Search for the cell housing the specified text and yield its (x, y) center coordinate. 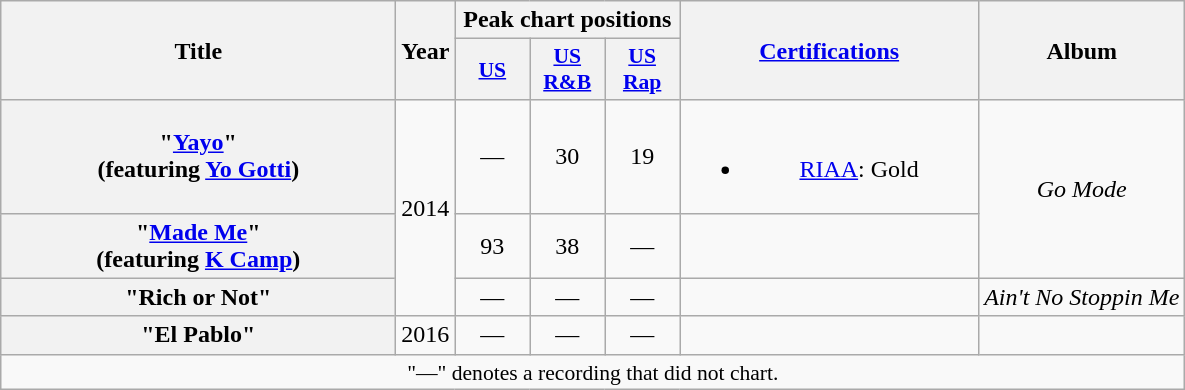
RIAA: Gold (830, 156)
93 (492, 246)
"Yayo"(featuring Yo Gotti) (198, 156)
Title (198, 50)
Go Mode (1082, 189)
"Made Me"(featuring K Camp) (198, 246)
Certifications (830, 50)
Peak chart positions (568, 20)
2014 (426, 208)
US (492, 70)
USRap (642, 70)
Year (426, 50)
Album (1082, 50)
19 (642, 156)
USR&B (568, 70)
30 (568, 156)
"Rich or Not" (198, 297)
"El Pablo" (198, 335)
"—" denotes a recording that did not chart. (593, 372)
38 (568, 246)
Ain't No Stoppin Me (1082, 297)
2016 (426, 335)
